Output the [x, y] coordinate of the center of the cell containing the given text.  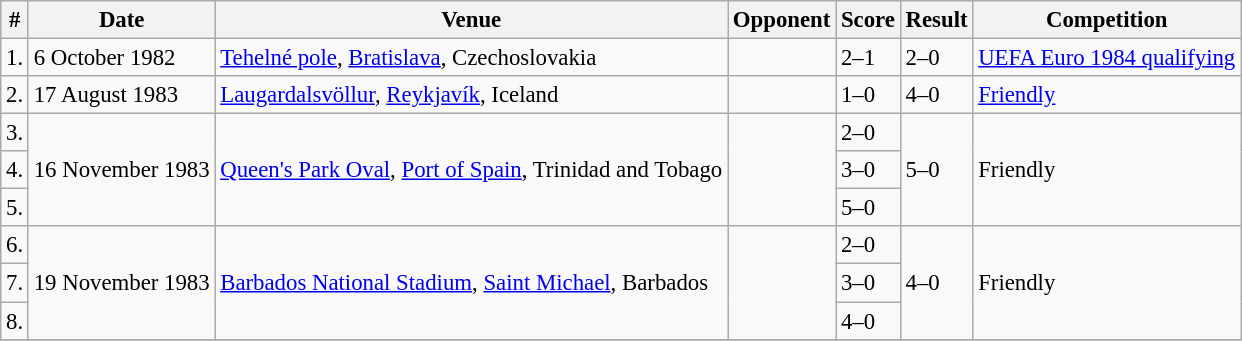
Result [936, 20]
# [15, 20]
3. [15, 133]
Barbados National Stadium, Saint Michael, Barbados [472, 282]
17 August 1983 [121, 95]
6 October 1982 [121, 58]
Date [121, 20]
16 November 1983 [121, 170]
19 November 1983 [121, 282]
8. [15, 321]
Score [868, 20]
1. [15, 58]
Tehelné pole, Bratislava, Czechoslovakia [472, 58]
Queen's Park Oval, Port of Spain, Trinidad and Tobago [472, 170]
1–0 [868, 95]
Venue [472, 20]
Opponent [782, 20]
2–1 [868, 58]
5. [15, 208]
4. [15, 170]
7. [15, 283]
Competition [1107, 20]
Laugardalsvöllur, Reykjavík, Iceland [472, 95]
2. [15, 95]
6. [15, 245]
UEFA Euro 1984 qualifying [1107, 58]
